Capture the cell that displays the provided text and extract its [x, y] central coordinate. 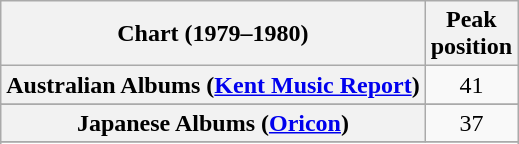
37 [471, 123]
Chart (1979–1980) [213, 34]
41 [471, 85]
Peakposition [471, 34]
Australian Albums (Kent Music Report) [213, 85]
Japanese Albums (Oricon) [213, 123]
